Identify which cell holds the provided text, then report its (x, y) central coordinate. 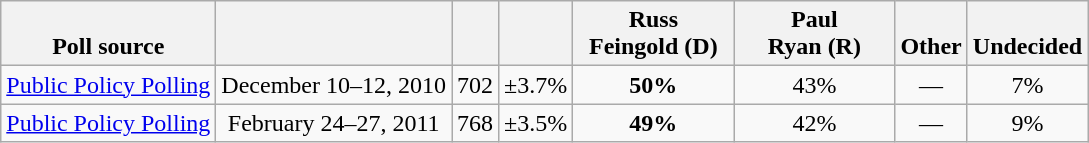
Other (931, 34)
RussFeingold (D) (654, 34)
768 (476, 123)
Undecided (1027, 34)
50% (654, 85)
43% (814, 85)
Paul Ryan (R) (814, 34)
7% (1027, 85)
42% (814, 123)
9% (1027, 123)
Poll source (108, 34)
±3.7% (536, 85)
December 10–12, 2010 (334, 85)
702 (476, 85)
±3.5% (536, 123)
February 24–27, 2011 (334, 123)
49% (654, 123)
